Output the [X, Y] coordinate of the center of the cell containing the given text.  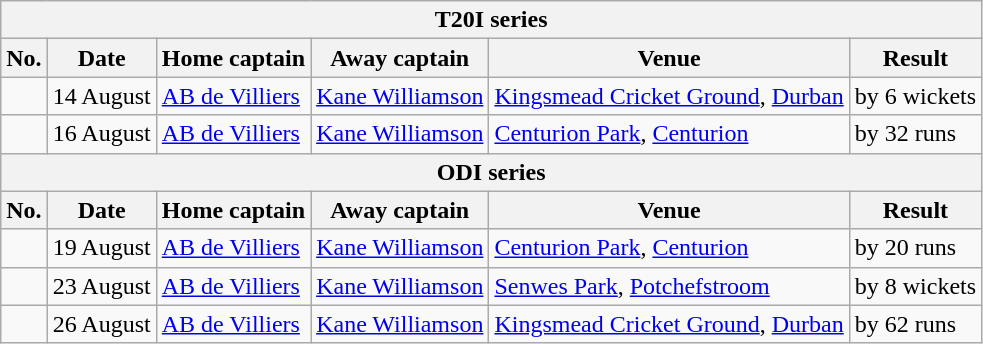
Senwes Park, Potchefstroom [669, 286]
by 6 wickets [915, 96]
ODI series [492, 172]
by 8 wickets [915, 286]
by 32 runs [915, 134]
19 August [102, 248]
26 August [102, 324]
by 62 runs [915, 324]
14 August [102, 96]
23 August [102, 286]
by 20 runs [915, 248]
T20I series [492, 20]
16 August [102, 134]
